From the cell containing the given text, extract its center point as (X, Y) coordinate. 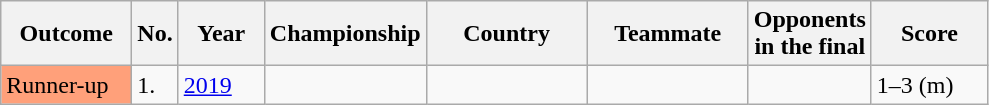
Championship (345, 34)
Runner-up (66, 85)
Score (929, 34)
Year (221, 34)
No. (155, 34)
1–3 (m) (929, 85)
Teammate (668, 34)
2019 (221, 85)
Country (506, 34)
1. (155, 85)
Outcome (66, 34)
Opponents in the final (810, 34)
